Extract the [X, Y] coordinate from the center of the cell holding the provided text.  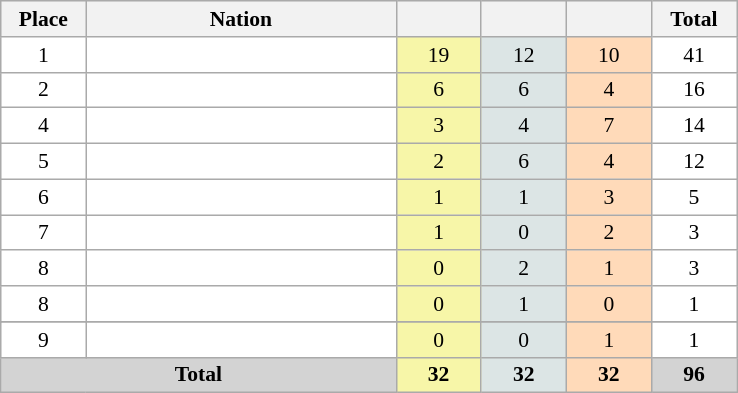
Nation [241, 19]
96 [694, 375]
41 [694, 55]
16 [694, 90]
10 [608, 55]
Place [44, 19]
19 [438, 55]
9 [44, 340]
14 [694, 126]
